From the cell containing the given text, extract its center point as (x, y) coordinate. 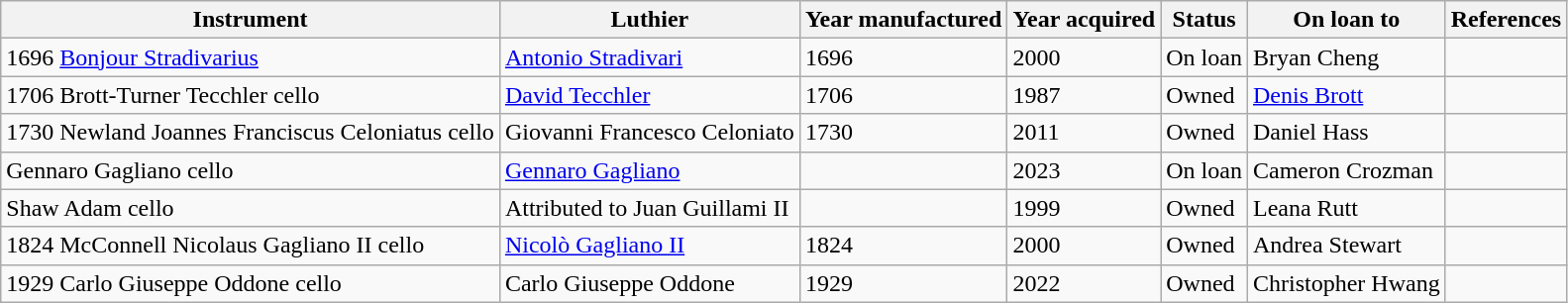
1730 Newland Joannes Franciscus Celoniatus cello (251, 133)
2023 (1084, 170)
1824 (903, 246)
References (1506, 20)
1706 Brott-Turner Tecchler cello (251, 95)
Year manufactured (903, 20)
Carlo Giuseppe Oddone (650, 283)
Gennaro Gagliano cello (251, 170)
Status (1204, 20)
1824 McConnell Nicolaus Gagliano II cello (251, 246)
1696 (903, 57)
Cameron Crozman (1346, 170)
2022 (1084, 283)
Daniel Hass (1346, 133)
Instrument (251, 20)
Andrea Stewart (1346, 246)
Nicolò Gagliano II (650, 246)
Gennaro Gagliano (650, 170)
1730 (903, 133)
1987 (1084, 95)
2011 (1084, 133)
Denis Brott (1346, 95)
1706 (903, 95)
1999 (1084, 208)
David Tecchler (650, 95)
1696 Bonjour Stradivarius (251, 57)
Year acquired (1084, 20)
Antonio Stradivari (650, 57)
Bryan Cheng (1346, 57)
Luthier (650, 20)
Leana Rutt (1346, 208)
Shaw Adam cello (251, 208)
Giovanni Francesco Celoniato (650, 133)
On loan to (1346, 20)
Attributed to Juan Guillami II (650, 208)
Christopher Hwang (1346, 283)
1929 (903, 283)
1929 Carlo Giuseppe Oddone cello (251, 283)
